Locate the cell with the specified text and output its (x, y) center coordinate. 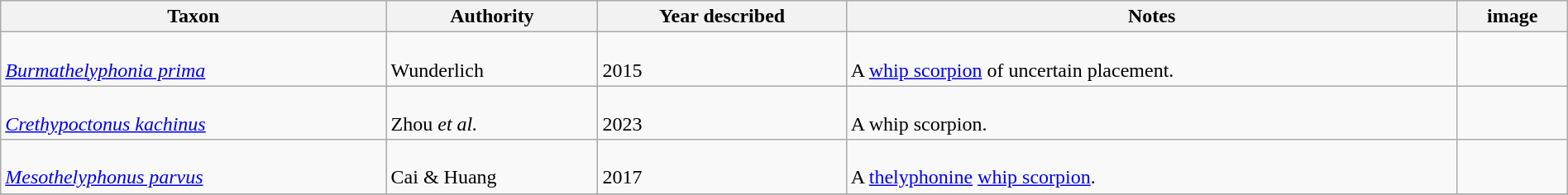
2023 (722, 112)
Cai & Huang (492, 167)
Mesothelyphonus parvus (194, 167)
2017 (722, 167)
Notes (1151, 17)
Crethypoctonus kachinus (194, 112)
Zhou et al. (492, 112)
A whip scorpion of uncertain placement. (1151, 59)
Wunderlich (492, 59)
Authority (492, 17)
A thelyphonine whip scorpion. (1151, 167)
2015 (722, 59)
Burmathelyphonia prima (194, 59)
A whip scorpion. (1151, 112)
Year described (722, 17)
Taxon (194, 17)
image (1512, 17)
